Capture the cell that displays the provided text and extract its (X, Y) central coordinate. 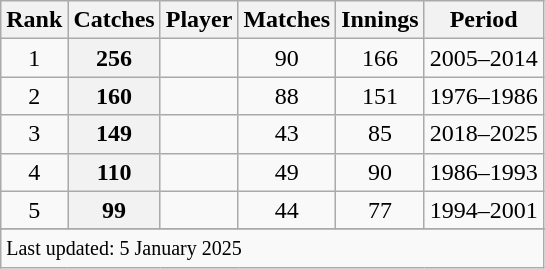
99 (114, 210)
Catches (114, 20)
1 (34, 58)
149 (114, 134)
1994–2001 (484, 210)
85 (380, 134)
49 (287, 172)
Rank (34, 20)
Period (484, 20)
1976–1986 (484, 96)
151 (380, 96)
4 (34, 172)
110 (114, 172)
2 (34, 96)
160 (114, 96)
1986–1993 (484, 172)
Player (199, 20)
166 (380, 58)
43 (287, 134)
88 (287, 96)
44 (287, 210)
256 (114, 58)
Last updated: 5 January 2025 (272, 248)
2018–2025 (484, 134)
77 (380, 210)
5 (34, 210)
3 (34, 134)
Matches (287, 20)
2005–2014 (484, 58)
Innings (380, 20)
